Output the [x, y] coordinate of the center of the cell containing the given text.  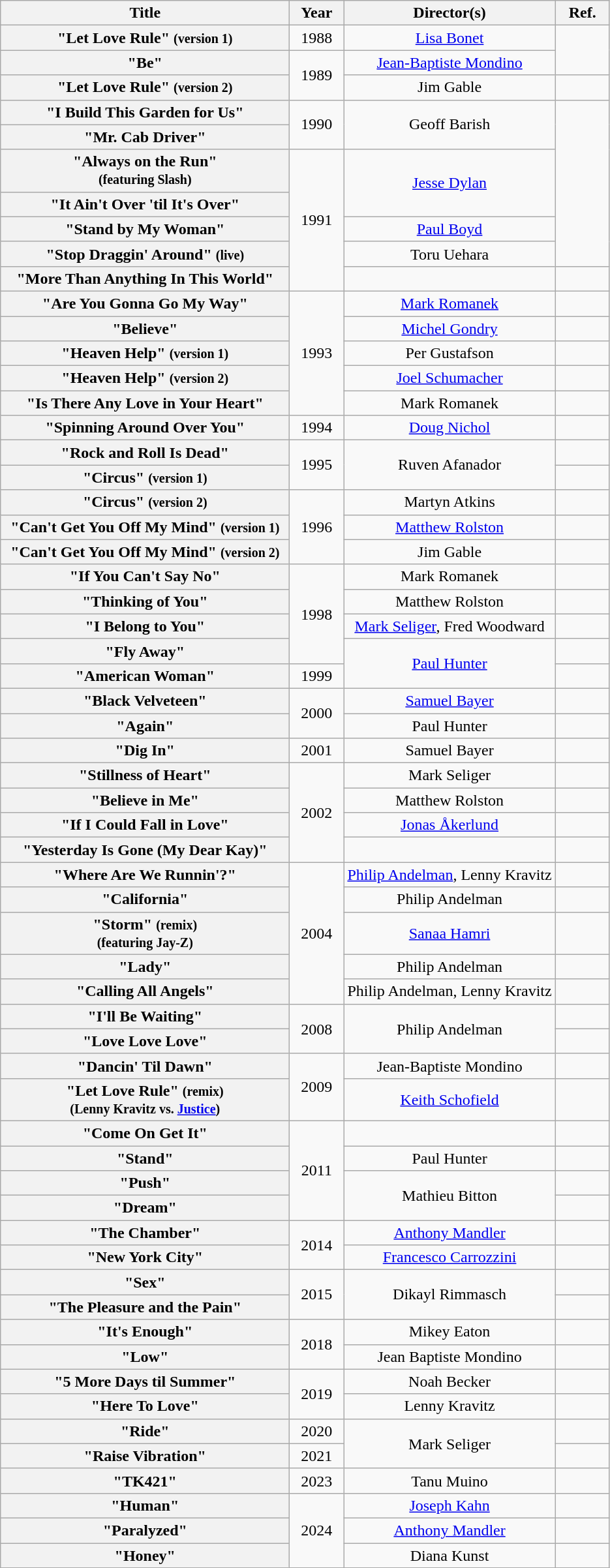
"Love Love Love" [145, 1041]
"Let Love Rule" (version 1) [145, 38]
"Mr. Cab Driver" [145, 137]
Michel Gondry [450, 328]
Lenny Kravitz [450, 1406]
"If I Could Fall in Love" [145, 825]
"Dream" [145, 1208]
2011 [317, 1170]
"I Belong to You" [145, 626]
"I Build This Garden for Us" [145, 112]
2004 [317, 933]
"Here To Love" [145, 1406]
"If You Can't Say No" [145, 577]
"Raise Vibration" [145, 1456]
2002 [317, 813]
2021 [317, 1456]
"Thinking of You" [145, 601]
Geoff Barish [450, 125]
"Can't Get You Off My Mind" (version 1) [145, 527]
2020 [317, 1431]
"The Pleasure and the Pain" [145, 1307]
1990 [317, 125]
"Honey" [145, 1556]
Title [145, 13]
"Lady" [145, 967]
"It Ain't Over 'til It's Over" [145, 204]
"American Woman" [145, 676]
1991 [317, 220]
2015 [317, 1295]
"Circus" (version 1) [145, 477]
"Low" [145, 1357]
"Paralyzed" [145, 1530]
2001 [317, 751]
2023 [317, 1481]
"Can't Get You Off My Mind" (version 2) [145, 552]
"Fly Away" [145, 651]
Jean Baptiste Mondino [450, 1357]
Doug Nichol [450, 428]
Per Gustafson [450, 354]
"Stillness of Heart" [145, 776]
"It's Enough" [145, 1332]
"Storm" (remix)(featuring Jay-Z) [145, 933]
2018 [317, 1344]
"Where Are We Runnin'?" [145, 875]
Joel Schumacher [450, 378]
Mikey Eaton [450, 1332]
Lisa Bonet [450, 38]
1999 [317, 676]
2024 [317, 1530]
Paul Boyd [450, 229]
"I'll Be Waiting" [145, 1016]
"Heaven Help" (version 2) [145, 378]
1988 [317, 38]
"Calling All Angels" [145, 991]
Toru Uehara [450, 254]
1996 [317, 527]
1995 [317, 465]
1993 [317, 353]
"Come On Get It" [145, 1133]
Keith Schofield [450, 1100]
Year [317, 13]
"California" [145, 899]
2014 [317, 1245]
Mark Seliger, Fred Woodward [450, 626]
"Yesterday Is Gone (My Dear Kay)" [145, 850]
"Human" [145, 1505]
Noah Becker [450, 1381]
"Circus" (version 2) [145, 502]
"New York City" [145, 1258]
2009 [317, 1087]
"Again" [145, 726]
"Let Love Rule" (version 2) [145, 87]
"Be" [145, 63]
"Believe in Me" [145, 800]
Dikayl Rimmasch [450, 1295]
"TK421" [145, 1481]
"Are You Gonna Go My Way" [145, 303]
"Spinning Around Over You" [145, 428]
"Stop Draggin' Around" (live) [145, 254]
"Stand" [145, 1158]
1989 [317, 75]
"Believe" [145, 328]
1998 [317, 614]
"Let Love Rule" (remix)(Lenny Kravitz vs. Justice) [145, 1100]
"The Chamber" [145, 1233]
"Ride" [145, 1431]
"5 More Days til Summer" [145, 1381]
"Heaven Help" (version 1) [145, 354]
Mathieu Bitton [450, 1196]
"Rock and Roll Is Dead" [145, 453]
"Dancin' Til Dawn" [145, 1066]
Ref. [582, 13]
Director(s) [450, 13]
2019 [317, 1394]
"More Than Anything In This World" [145, 279]
"Is There Any Love in Your Heart" [145, 403]
Martyn Atkins [450, 502]
"Push" [145, 1183]
1994 [317, 428]
Jesse Dylan [450, 183]
"Dig In" [145, 751]
"Sex" [145, 1282]
2000 [317, 713]
Jonas Åkerlund [450, 825]
Ruven Afanador [450, 465]
Tanu Muino [450, 1481]
"Always on the Run"(featuring Slash) [145, 171]
2008 [317, 1029]
Joseph Kahn [450, 1505]
Diana Kunst [450, 1556]
Sanaa Hamri [450, 933]
"Stand by My Woman" [145, 229]
Francesco Carrozzini [450, 1258]
"Black Velveteen" [145, 701]
